Detect which cell encompasses the target text, then output its (x, y) center coordinate. 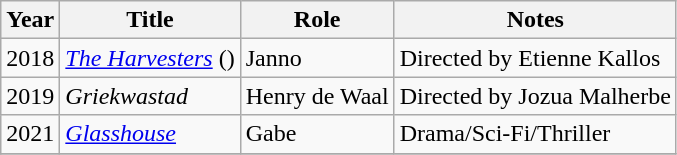
Notes (535, 20)
Role (317, 20)
2021 (30, 134)
2019 (30, 96)
Gabe (317, 134)
Glasshouse (150, 134)
Drama/Sci-Fi/Thriller (535, 134)
Title (150, 20)
Directed by Jozua Malherbe (535, 96)
2018 (30, 58)
Griekwastad (150, 96)
Directed by Etienne Kallos (535, 58)
The Harvesters () (150, 58)
Henry de Waal (317, 96)
Janno (317, 58)
Year (30, 20)
